Determine the [X, Y] coordinate at the center of the cell enclosing the given text.  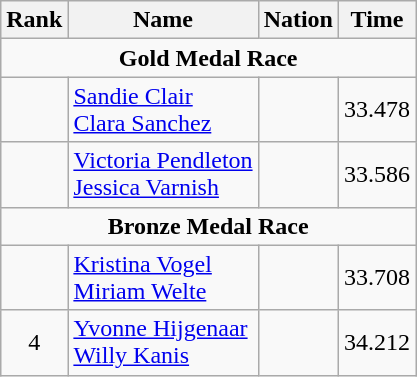
Name [163, 20]
Bronze Medal Race [208, 226]
34.212 [378, 342]
33.708 [378, 278]
33.586 [378, 174]
Yvonne HijgenaarWilly Kanis [163, 342]
Sandie ClairClara Sanchez [163, 110]
Gold Medal Race [208, 58]
Victoria PendletonJessica Varnish [163, 174]
Rank [34, 20]
Kristina VogelMiriam Welte [163, 278]
33.478 [378, 110]
Time [378, 20]
Nation [298, 20]
4 [34, 342]
